Search for the cell housing the specified text and yield its (x, y) center coordinate. 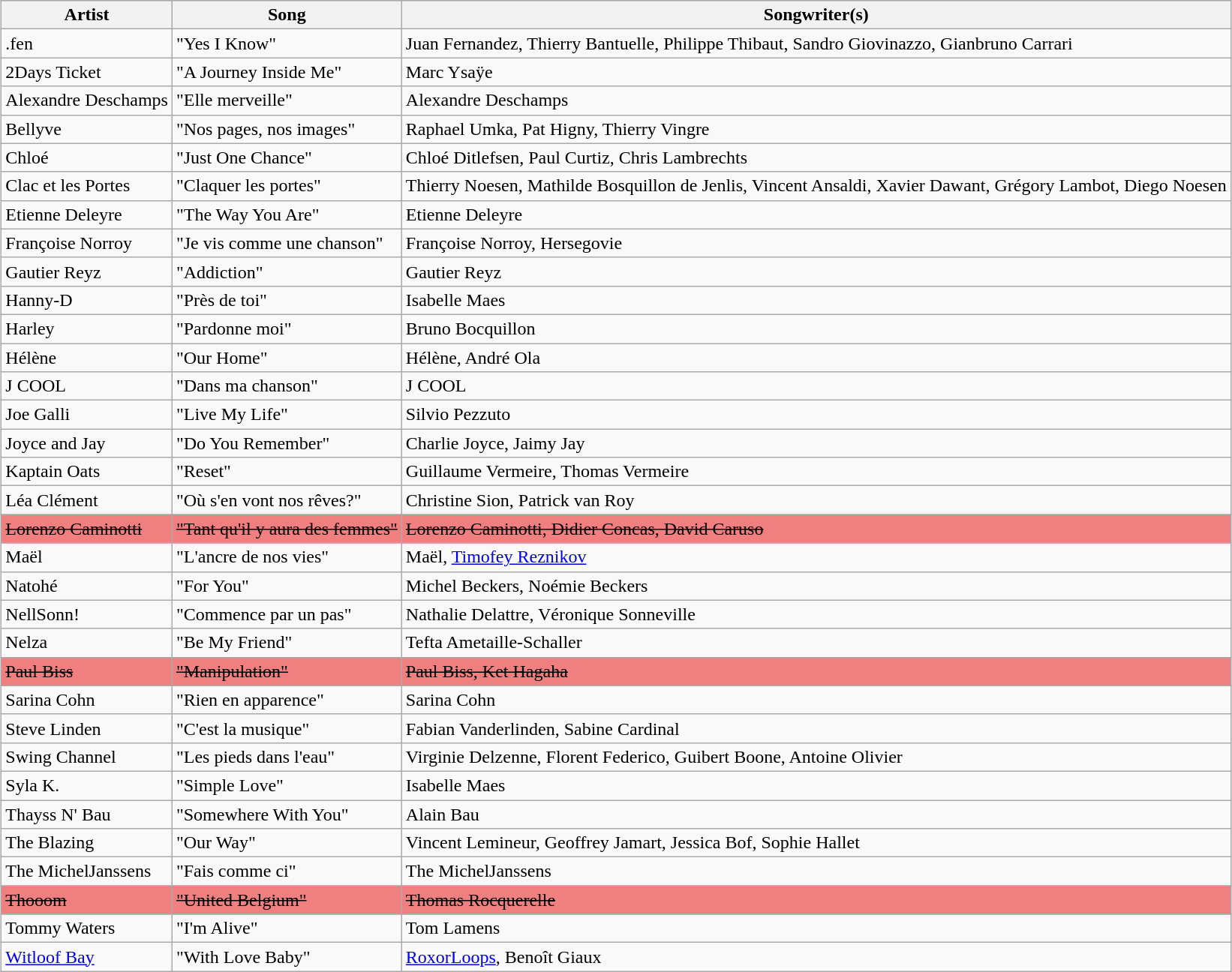
Nathalie Delattre, Véronique Sonneville (816, 614)
NellSonn! (87, 614)
"Fais comme ci" (287, 871)
"Be My Friend" (287, 643)
"A Journey Inside Me" (287, 72)
"Tant qu'il y aura des femmes" (287, 529)
Charlie Joyce, Jaimy Jay (816, 443)
"I'm Alive" (287, 928)
Paul Biss, Ket Hagaha (816, 671)
Maël, Timofey Reznikov (816, 557)
Juan Fernandez, Thierry Bantuelle, Philippe Thibaut, Sandro Giovinazzo, Gianbruno Carrari (816, 43)
Hanny-D (87, 300)
"Claquer les portes" (287, 186)
Joe Galli (87, 415)
Raphael Umka, Pat Higny, Thierry Vingre (816, 129)
Françoise Norroy, Hersegovie (816, 243)
Léa Clément (87, 500)
"Pardonne moi" (287, 328)
Bellyve (87, 129)
Swing Channel (87, 757)
Songwriter(s) (816, 15)
Natohé (87, 586)
Lorenzo Caminotti, Didier Concas, David Caruso (816, 529)
Vincent Lemineur, Geoffrey Jamart, Jessica Bof, Sophie Hallet (816, 843)
Paul Biss (87, 671)
Fabian Vanderlinden, Sabine Cardinal (816, 728)
Silvio Pezzuto (816, 415)
"United Belgium" (287, 900)
"Do You Remember" (287, 443)
Thierry Noesen, Mathilde Bosquillon de Jenlis, Vincent Ansaldi, Xavier Dawant, Grégory Lambot, Diego Noesen (816, 186)
.fen (87, 43)
Syla K. (87, 785)
Chloé Ditlefsen, Paul Curtiz, Chris Lambrechts (816, 157)
Steve Linden (87, 728)
Witloof Bay (87, 957)
"Rien en apparence" (287, 700)
Thomas Rocquerelle (816, 900)
"Yes I Know" (287, 43)
Maël (87, 557)
"The Way You Are" (287, 214)
Thayss N' Bau (87, 814)
Hélène (87, 358)
Christine Sion, Patrick van Roy (816, 500)
Thooom (87, 900)
Françoise Norroy (87, 243)
Kaptain Oats (87, 472)
"For You" (287, 586)
"Our Way" (287, 843)
"C'est la musique" (287, 728)
"Reset" (287, 472)
"Live My Life" (287, 415)
Hélène, André Ola (816, 358)
"Simple Love" (287, 785)
Alain Bau (816, 814)
"Dans ma chanson" (287, 386)
Chloé (87, 157)
"L'ancre de nos vies" (287, 557)
RoxorLoops, Benoît Giaux (816, 957)
"Près de toi" (287, 300)
Marc Ysaÿe (816, 72)
Joyce and Jay (87, 443)
"Addiction" (287, 271)
Song (287, 15)
"Je vis comme une chanson" (287, 243)
2Days Ticket (87, 72)
Harley (87, 328)
"Just One Chance" (287, 157)
Tom Lamens (816, 928)
Lorenzo Caminotti (87, 529)
"Our Home" (287, 358)
Clac et les Portes (87, 186)
Guillaume Vermeire, Thomas Vermeire (816, 472)
Tefta Ametaille-Schaller (816, 643)
Artist (87, 15)
"Elle merveille" (287, 100)
"Commence par un pas" (287, 614)
"Où s'en vont nos rêves?" (287, 500)
Tommy Waters (87, 928)
Michel Beckers, Noémie Beckers (816, 586)
"With Love Baby" (287, 957)
"Manipulation" (287, 671)
Nelza (87, 643)
"Somewhere With You" (287, 814)
"Les pieds dans l'eau" (287, 757)
Virginie Delzenne, Florent Federico, Guibert Boone, Antoine Olivier (816, 757)
Bruno Bocquillon (816, 328)
The Blazing (87, 843)
"Nos pages, nos images" (287, 129)
